Return [x, y] of the center of cell containing provided text 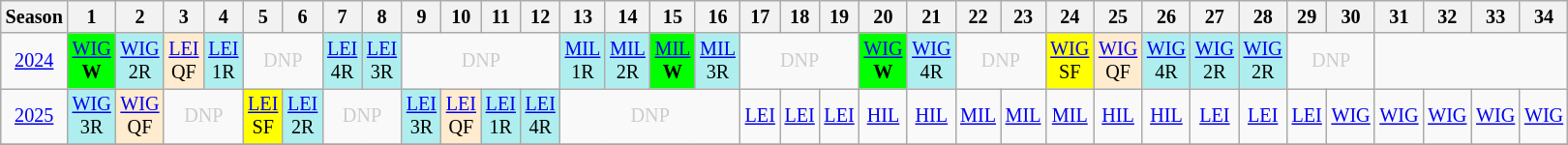
21 [931, 17]
2025 [35, 117]
MILW [674, 61]
22 [978, 17]
9 [422, 17]
13 [583, 17]
6 [302, 17]
1 [92, 17]
LEI2R [302, 117]
24 [1070, 17]
7 [343, 17]
WIGSF [1070, 61]
2 [140, 17]
MIL2R [627, 61]
3 [184, 17]
26 [1166, 17]
30 [1351, 17]
25 [1118, 17]
16 [718, 17]
5 [263, 17]
18 [799, 17]
4 [223, 17]
34 [1544, 17]
WIG3R [92, 117]
20 [884, 17]
11 [501, 17]
29 [1307, 17]
14 [627, 17]
17 [761, 17]
31 [1399, 17]
28 [1263, 17]
LEISF [263, 117]
MIL1R [583, 61]
27 [1215, 17]
MIL3R [718, 61]
Season [35, 17]
19 [840, 17]
8 [381, 17]
23 [1024, 17]
15 [674, 17]
12 [540, 17]
10 [461, 17]
32 [1447, 17]
2024 [35, 61]
33 [1495, 17]
